For the text-containing cell, return its midpoint in [x, y] coordinate format. 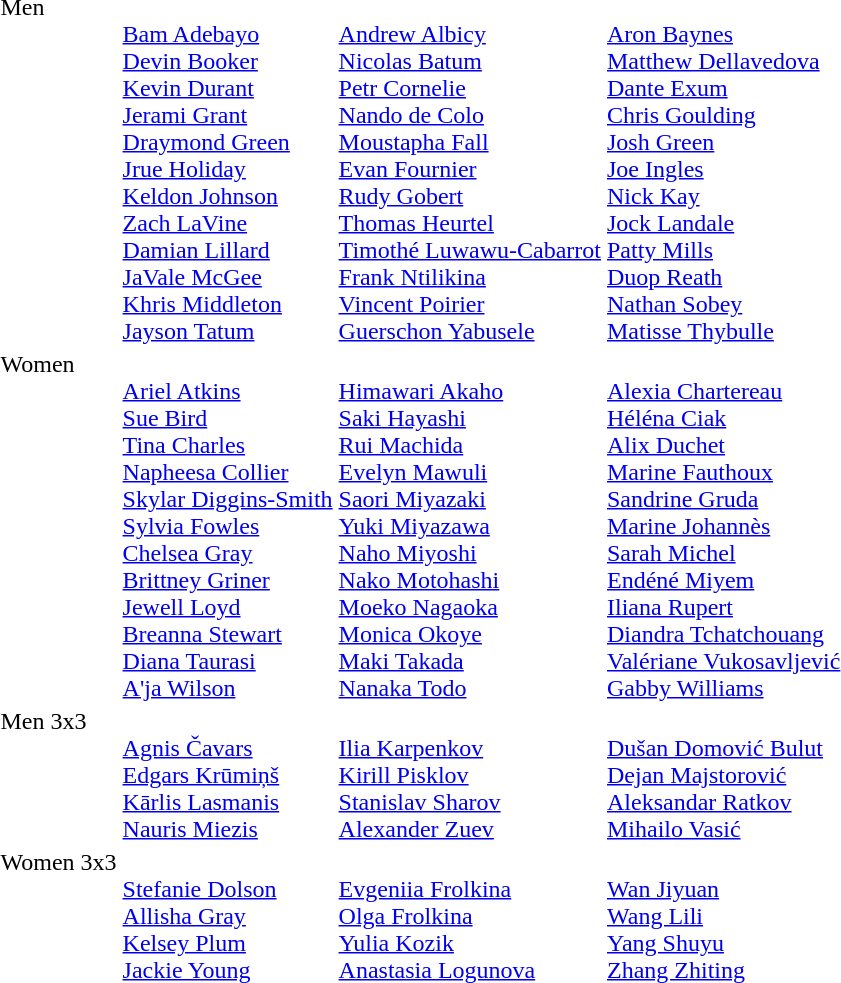
Dušan Domović BulutDejan MajstorovićAleksandar RatkovMihailo Vasić [723, 775]
Ilia KarpenkovKirill PisklovStanislav SharovAlexander Zuev [470, 775]
Agnis ČavarsEdgars KrūmiņšKārlis LasmanisNauris Miezis [228, 775]
